Return (x, y) of the center of cell containing provided text 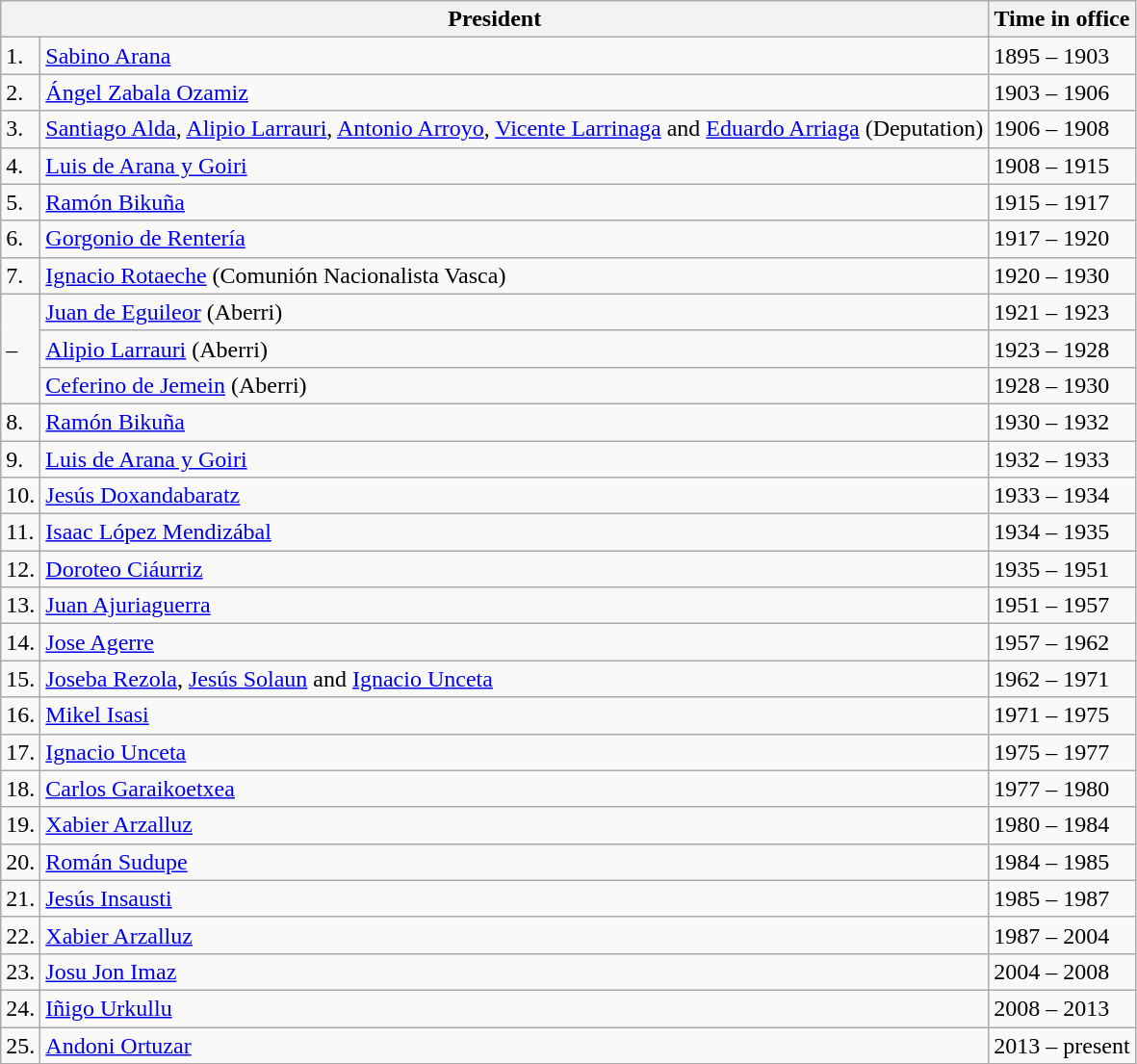
1923 – 1928 (1062, 349)
1915 – 1917 (1062, 202)
1975 – 1977 (1062, 752)
1930 – 1932 (1062, 422)
– (21, 349)
1980 – 1984 (1062, 825)
9. (21, 459)
1987 – 2004 (1062, 935)
Jose Agerre (514, 642)
1895 – 1903 (1062, 56)
Juan Ajuriaguerra (514, 606)
Alipio Larrauri (Aberri) (514, 349)
22. (21, 935)
1903 – 1906 (1062, 92)
Carlos Garaikoetxea (514, 789)
2004 – 2008 (1062, 972)
1962 – 1971 (1062, 679)
Román Sudupe (514, 862)
Joseba Rezola, Jesús Solaun and Ignacio Unceta (514, 679)
President (495, 19)
Andoni Ortuzar (514, 1045)
12. (21, 569)
8. (21, 422)
7. (21, 275)
3. (21, 129)
Gorgonio de Rentería (514, 239)
Jesús Insausti (514, 898)
Josu Jon Imaz (514, 972)
11. (21, 532)
Ceferino de Jemein (Aberri) (514, 385)
1971 – 1975 (1062, 715)
5. (21, 202)
16. (21, 715)
1932 – 1933 (1062, 459)
2013 – present (1062, 1045)
2. (21, 92)
1908 – 1915 (1062, 166)
1928 – 1930 (1062, 385)
1934 – 1935 (1062, 532)
1977 – 1980 (1062, 789)
Doroteo Ciáurriz (514, 569)
Time in office (1062, 19)
Mikel Isasi (514, 715)
2008 – 2013 (1062, 1008)
Juan de Eguileor (Aberri) (514, 312)
1933 – 1934 (1062, 496)
18. (21, 789)
6. (21, 239)
1984 – 1985 (1062, 862)
1. (21, 56)
19. (21, 825)
1935 – 1951 (1062, 569)
21. (21, 898)
4. (21, 166)
23. (21, 972)
1920 – 1930 (1062, 275)
1906 – 1908 (1062, 129)
14. (21, 642)
15. (21, 679)
1951 – 1957 (1062, 606)
25. (21, 1045)
24. (21, 1008)
Ignacio Unceta (514, 752)
Jesús Doxandabaratz (514, 496)
1917 – 1920 (1062, 239)
17. (21, 752)
Isaac López Mendizábal (514, 532)
Ángel Zabala Ozamiz (514, 92)
Ignacio Rotaeche (Comunión Nacionalista Vasca) (514, 275)
1921 – 1923 (1062, 312)
Sabino Arana (514, 56)
13. (21, 606)
10. (21, 496)
Iñigo Urkullu (514, 1008)
20. (21, 862)
Santiago Alda, Alipio Larrauri, Antonio Arroyo, Vicente Larrinaga and Eduardo Arriaga (Deputation) (514, 129)
1957 – 1962 (1062, 642)
1985 – 1987 (1062, 898)
